Detect which cell encompasses the target text, then output its (X, Y) center coordinate. 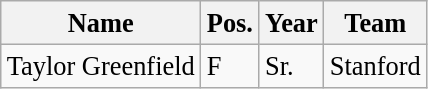
Name (101, 22)
Year (292, 22)
Sr. (292, 66)
Taylor Greenfield (101, 66)
F (230, 66)
Team (376, 22)
Stanford (376, 66)
Pos. (230, 22)
